For the text-containing cell, return its midpoint in [X, Y] coordinate format. 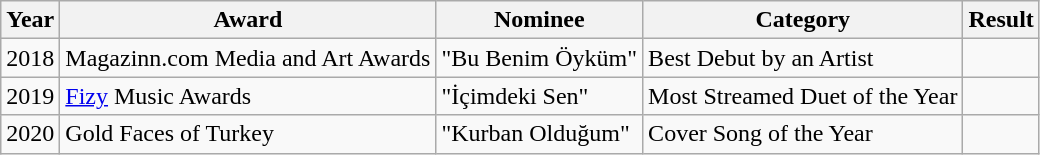
"Bu Benim Öyküm" [540, 58]
Most Streamed Duet of the Year [803, 96]
"İçimdeki Sen" [540, 96]
2019 [30, 96]
Cover Song of the Year [803, 134]
Best Debut by an Artist [803, 58]
2018 [30, 58]
Category [803, 20]
Fizy Music Awards [248, 96]
Magazinn.com Media and Art Awards [248, 58]
2020 [30, 134]
Nominee [540, 20]
Year [30, 20]
Award [248, 20]
Gold Faces of Turkey [248, 134]
Result [1001, 20]
"Kurban Olduğum" [540, 134]
